Scan for the cell matching the given text and deliver its [x, y] coordinate at center. 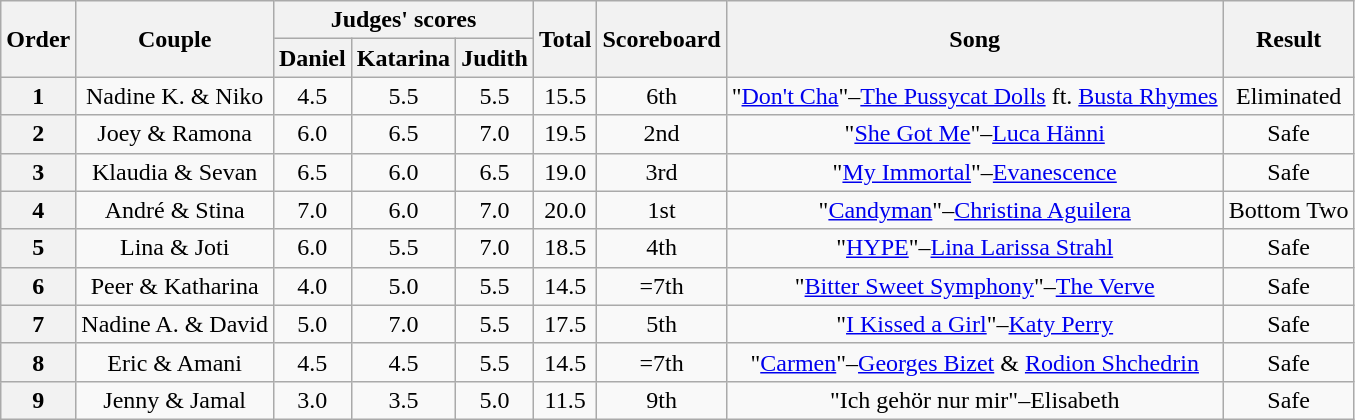
4th [662, 248]
Eric & Amani [175, 362]
4.0 [312, 286]
Total [565, 39]
"She Got Me"–Luca Hänni [974, 134]
Joey & Ramona [175, 134]
2 [38, 134]
"Ich gehör nur mir"–Elisabeth [974, 400]
5th [662, 324]
3.0 [312, 400]
Daniel [312, 58]
Nadine K. & Niko [175, 96]
Scoreboard [662, 39]
Order [38, 39]
"Carmen"–Georges Bizet & Rodion Shchedrin [974, 362]
6th [662, 96]
3.5 [403, 400]
9 [38, 400]
11.5 [565, 400]
9th [662, 400]
15.5 [565, 96]
Lina & Joti [175, 248]
8 [38, 362]
4 [38, 210]
"HYPE"–Lina Larissa Strahl [974, 248]
Nadine A. & David [175, 324]
7 [38, 324]
Klaudia & Sevan [175, 172]
Eliminated [1288, 96]
3 [38, 172]
Judges' scores [403, 20]
"Bitter Sweet Symphony"–The Verve [974, 286]
"Don't Cha"–The Pussycat Dolls ft. Busta Rhymes [974, 96]
1st [662, 210]
5 [38, 248]
Jenny & Jamal [175, 400]
19.0 [565, 172]
Katarina [403, 58]
Peer & Katharina [175, 286]
Bottom Two [1288, 210]
1 [38, 96]
Judith [495, 58]
17.5 [565, 324]
18.5 [565, 248]
"Candyman"–Christina Aguilera [974, 210]
3rd [662, 172]
Couple [175, 39]
6 [38, 286]
"My Immortal"–Evanescence [974, 172]
Song [974, 39]
20.0 [565, 210]
Result [1288, 39]
André & Stina [175, 210]
2nd [662, 134]
"I Kissed a Girl"–Katy Perry [974, 324]
19.5 [565, 134]
